Search for the cell housing the specified text and yield its [X, Y] center coordinate. 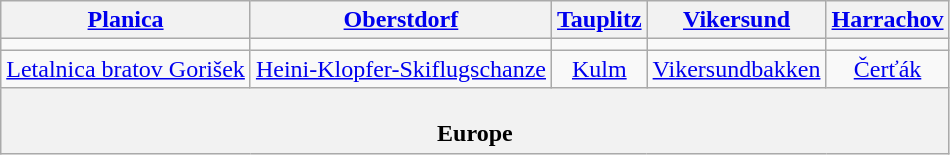
Vikersund [736, 20]
Harrachov [888, 20]
Oberstdorf [400, 20]
Kulm [600, 69]
Planica [126, 20]
Europe [475, 120]
Tauplitz [600, 20]
Letalnica bratov Gorišek [126, 69]
Heini-Klopfer-Skiflugschanze [400, 69]
Čerťák [888, 69]
Vikersundbakken [736, 69]
